Return (x, y) of the center of cell containing provided text 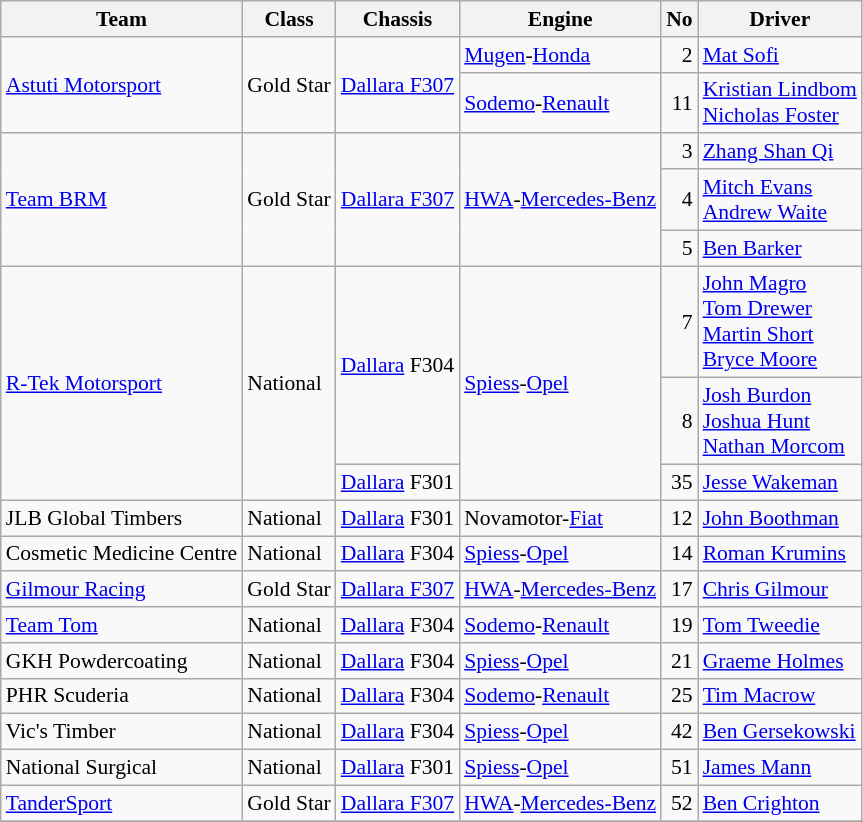
Tom Tweedie (780, 625)
2 (680, 55)
Ben Crighton (780, 803)
John Magro Tom Drewer Martin Short Bryce Moore (780, 322)
7 (680, 322)
21 (680, 661)
Class (288, 19)
Cosmetic Medicine Centre (122, 554)
Graeme Holmes (780, 661)
5 (680, 248)
R-Tek Motorsport (122, 383)
14 (680, 554)
52 (680, 803)
Astuti Motorsport (122, 86)
Team BRM (122, 200)
25 (680, 696)
Zhang Shan Qi (780, 152)
GKH Powdercoating (122, 661)
Mitch Evans Andrew Waite (780, 200)
17 (680, 590)
National Surgical (122, 768)
Mugen-Honda (560, 55)
TanderSport (122, 803)
Chassis (398, 19)
Roman Krumins (780, 554)
James Mann (780, 768)
Gilmour Racing (122, 590)
No (680, 19)
42 (680, 732)
PHR Scuderia (122, 696)
Novamotor-Fiat (560, 518)
4 (680, 200)
Engine (560, 19)
Team (122, 19)
Ben Barker (780, 248)
Mat Sofi (780, 55)
Driver (780, 19)
Ben Gersekowski (780, 732)
Jesse Wakeman (780, 483)
John Boothman (780, 518)
JLB Global Timbers (122, 518)
Tim Macrow (780, 696)
Vic's Timber (122, 732)
12 (680, 518)
Team Tom (122, 625)
Josh Burdon Joshua Hunt Nathan Morcom (780, 422)
3 (680, 152)
Chris Gilmour (780, 590)
11 (680, 102)
51 (680, 768)
Kristian Lindbom Nicholas Foster (780, 102)
8 (680, 422)
19 (680, 625)
35 (680, 483)
